Find where the given text appears and provide that cell's center as (X, Y) coordinate. 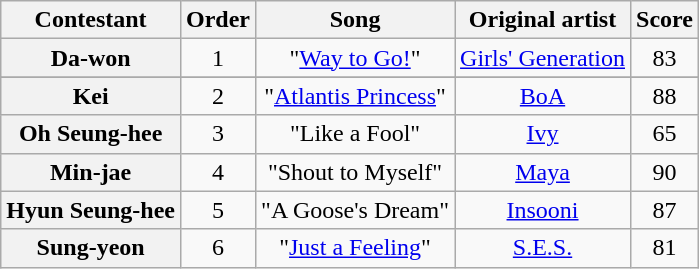
Order (218, 20)
"Just a Feeling" (356, 248)
Contestant (91, 20)
"Shout to Myself" (356, 172)
"A Goose's Dream" (356, 210)
S.E.S. (543, 248)
Kei (91, 96)
4 (218, 172)
Oh Seung-hee (91, 134)
Original artist (543, 20)
"Like a Fool" (356, 134)
Da-won (91, 58)
87 (665, 210)
Hyun Seung-hee (91, 210)
Min-jae (91, 172)
2 (218, 96)
Maya (543, 172)
BoA (543, 96)
Girls' Generation (543, 58)
88 (665, 96)
83 (665, 58)
1 (218, 58)
Ivy (543, 134)
90 (665, 172)
81 (665, 248)
65 (665, 134)
3 (218, 134)
Song (356, 20)
"Way to Go!" (356, 58)
5 (218, 210)
Insooni (543, 210)
Sung-yeon (91, 248)
6 (218, 248)
Score (665, 20)
"Atlantis Princess" (356, 96)
